Find where the given text appears and provide that cell's center as [x, y] coordinate. 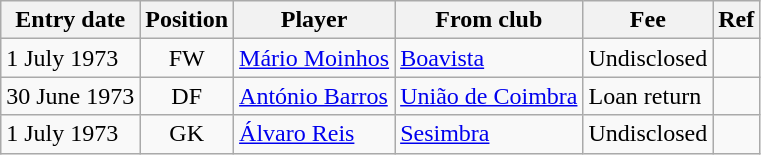
FW [187, 58]
Entry date [70, 20]
Position [187, 20]
União de Coimbra [489, 96]
DF [187, 96]
Boavista [489, 58]
Player [314, 20]
30 June 1973 [70, 96]
Ref [736, 20]
Loan return [648, 96]
Álvaro Reis [314, 134]
GK [187, 134]
From club [489, 20]
Sesimbra [489, 134]
António Barros [314, 96]
Mário Moinhos [314, 58]
Fee [648, 20]
